Detect which cell encompasses the target text, then output its (X, Y) center coordinate. 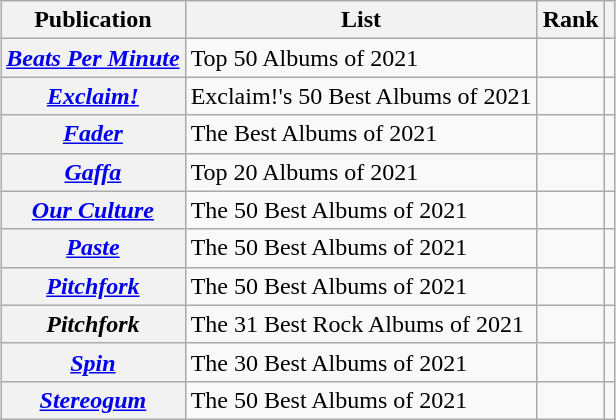
Beats Per Minute (93, 58)
Gaffa (93, 172)
Exclaim! (93, 96)
The Best Albums of 2021 (361, 134)
The 31 Best Rock Albums of 2021 (361, 324)
Fader (93, 134)
Publication (93, 20)
Rank (570, 20)
Our Culture (93, 210)
List (361, 20)
Exclaim!'s 50 Best Albums of 2021 (361, 96)
Top 20 Albums of 2021 (361, 172)
The 30 Best Albums of 2021 (361, 362)
Spin (93, 362)
Paste (93, 248)
Stereogum (93, 400)
Top 50 Albums of 2021 (361, 58)
